Provide the [X, Y] coordinate of the cell's center where the given text is located.  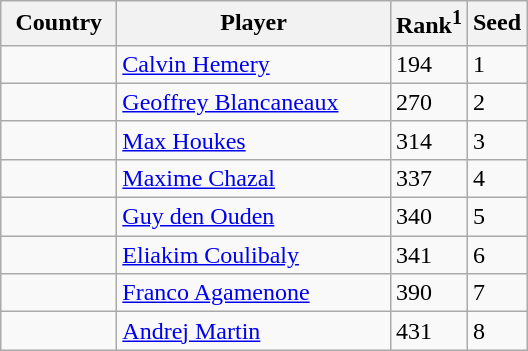
Calvin Hemery [254, 64]
Rank1 [428, 24]
270 [428, 102]
Geoffrey Blancaneaux [254, 102]
Maxime Chazal [254, 178]
6 [496, 255]
1 [496, 64]
431 [428, 331]
Guy den Ouden [254, 217]
390 [428, 293]
Franco Agamenone [254, 293]
337 [428, 178]
314 [428, 140]
340 [428, 217]
Andrej Martin [254, 331]
5 [496, 217]
Seed [496, 24]
7 [496, 293]
Max Houkes [254, 140]
Player [254, 24]
Country [59, 24]
8 [496, 331]
341 [428, 255]
Eliakim Coulibaly [254, 255]
4 [496, 178]
3 [496, 140]
194 [428, 64]
2 [496, 102]
